Detect which cell encompasses the target text, then output its [x, y] center coordinate. 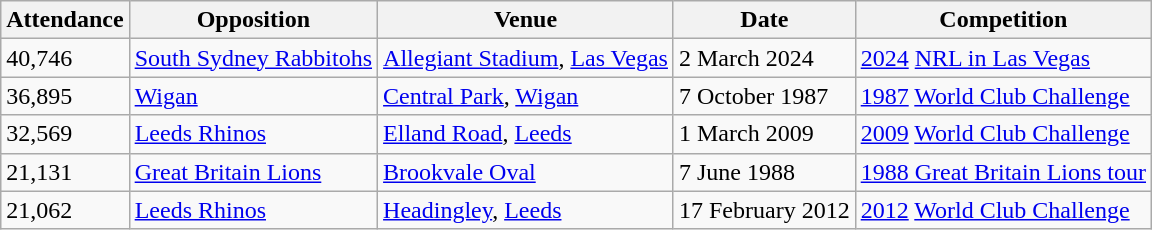
Venue [526, 20]
Central Park, Wigan [526, 96]
Wigan [253, 96]
Headingley, Leeds [526, 210]
Attendance [65, 20]
Great Britain Lions [253, 172]
Date [764, 20]
Allegiant Stadium, Las Vegas [526, 58]
Opposition [253, 20]
1987 World Club Challenge [1003, 96]
South Sydney Rabbitohs [253, 58]
2012 World Club Challenge [1003, 210]
2024 NRL in Las Vegas [1003, 58]
7 June 1988 [764, 172]
21,131 [65, 172]
Brookvale Oval [526, 172]
40,746 [65, 58]
2 March 2024 [764, 58]
1988 Great Britain Lions tour [1003, 172]
21,062 [65, 210]
Elland Road, Leeds [526, 134]
Competition [1003, 20]
7 October 1987 [764, 96]
1 March 2009 [764, 134]
32,569 [65, 134]
36,895 [65, 96]
2009 World Club Challenge [1003, 134]
17 February 2012 [764, 210]
